Return the [x, y] coordinate for the center point of the cell that contains the specified text.  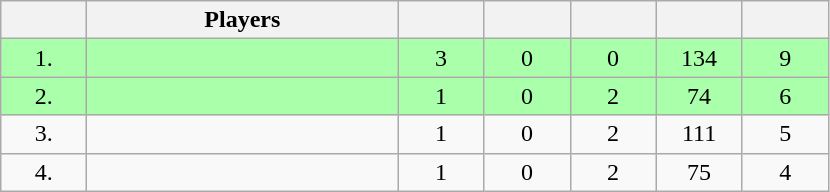
3. [44, 134]
6 [785, 96]
4. [44, 172]
5 [785, 134]
9 [785, 58]
4 [785, 172]
1. [44, 58]
2. [44, 96]
111 [699, 134]
74 [699, 96]
75 [699, 172]
134 [699, 58]
Players [242, 20]
3 [441, 58]
